Output the [X, Y] coordinate of the center of the cell containing the given text.  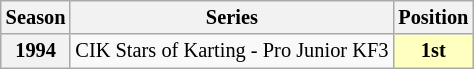
Position [433, 17]
1st [433, 51]
Season [36, 17]
1994 [36, 51]
CIK Stars of Karting - Pro Junior KF3 [232, 51]
Series [232, 17]
